Determine the (X, Y) coordinate at the center of the cell enclosing the given text.  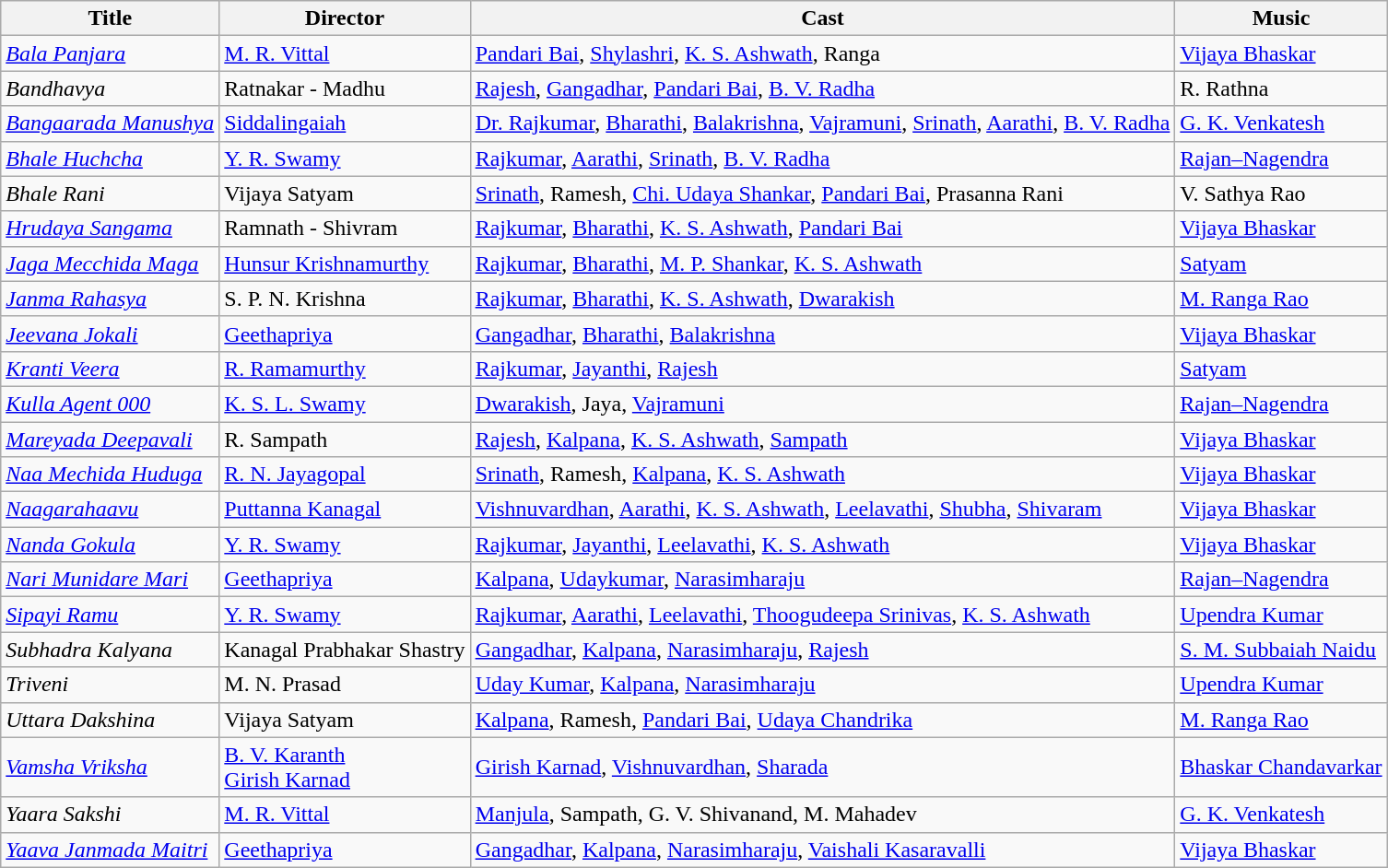
Girish Karnad, Vishnuvardhan, Sharada (822, 767)
S. M. Subbaiah Naidu (1281, 650)
Rajkumar, Bharathi, M. P. Shankar, K. S. Ashwath (822, 264)
Rajkumar, Jayanthi, Rajesh (822, 369)
Rajkumar, Bharathi, K. S. Ashwath, Pandari Bai (822, 229)
Srinath, Ramesh, Kalpana, K. S. Ashwath (822, 475)
Naa Mechida Huduga (111, 475)
Kalpana, Udaykumar, Narasimharaju (822, 580)
Rajkumar, Bharathi, K. S. Ashwath, Dwarakish (822, 299)
Yaara Sakshi (111, 815)
Ratnakar - Madhu (345, 88)
Hunsur Krishnamurthy (345, 264)
Rajesh, Gangadhar, Pandari Bai, B. V. Radha (822, 88)
Triveni (111, 685)
Bangaarada Manushya (111, 123)
R. Ramamurthy (345, 369)
Bala Panjara (111, 53)
Kalpana, Ramesh, Pandari Bai, Udaya Chandrika (822, 720)
Mareyada Deepavali (111, 440)
Sipayi Ramu (111, 615)
Music (1281, 18)
Jeevana Jokali (111, 334)
Cast (822, 18)
Kulla Agent 000 (111, 404)
S. P. N. Krishna (345, 299)
Siddalingaiah (345, 123)
Puttanna Kanagal (345, 510)
K. S. L. Swamy (345, 404)
Jaga Mecchida Maga (111, 264)
Kanagal Prabhakar Shastry (345, 650)
Naagarahaavu (111, 510)
Rajkumar, Aarathi, Leelavathi, Thoogudeepa Srinivas, K. S. Ashwath (822, 615)
Subhadra Kalyana (111, 650)
Bhaskar Chandavarkar (1281, 767)
R. N. Jayagopal (345, 475)
Rajesh, Kalpana, K. S. Ashwath, Sampath (822, 440)
Nari Munidare Mari (111, 580)
Gangadhar, Kalpana, Narasimharaju, Rajesh (822, 650)
Yaava Janmada Maitri (111, 850)
Nanda Gokula (111, 545)
Gangadhar, Bharathi, Balakrishna (822, 334)
Janma Rahasya (111, 299)
Bhale Huchcha (111, 158)
Hrudaya Sangama (111, 229)
Dwarakish, Jaya, Vajramuni (822, 404)
Vamsha Vriksha (111, 767)
Ramnath - Shivram (345, 229)
Rajkumar, Jayanthi, Leelavathi, K. S. Ashwath (822, 545)
B. V. KaranthGirish Karnad (345, 767)
Dr. Rajkumar, Bharathi, Balakrishna, Vajramuni, Srinath, Aarathi, B. V. Radha (822, 123)
R. Sampath (345, 440)
Gangadhar, Kalpana, Narasimharaju, Vaishali Kasaravalli (822, 850)
Bhale Rani (111, 194)
Bandhavya (111, 88)
Uday Kumar, Kalpana, Narasimharaju (822, 685)
Manjula, Sampath, G. V. Shivanand, M. Mahadev (822, 815)
R. Rathna (1281, 88)
Kranti Veera (111, 369)
M. N. Prasad (345, 685)
V. Sathya Rao (1281, 194)
Pandari Bai, Shylashri, K. S. Ashwath, Ranga (822, 53)
Rajkumar, Aarathi, Srinath, B. V. Radha (822, 158)
Director (345, 18)
Vishnuvardhan, Aarathi, K. S. Ashwath, Leelavathi, Shubha, Shivaram (822, 510)
Title (111, 18)
Srinath, Ramesh, Chi. Udaya Shankar, Pandari Bai, Prasanna Rani (822, 194)
Uttara Dakshina (111, 720)
